Find where the given text appears and provide that cell's center as (x, y) coordinate. 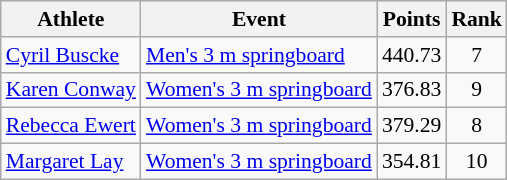
Rank (476, 19)
Cyril Buscke (71, 55)
440.73 (412, 55)
Athlete (71, 19)
Margaret Lay (71, 162)
10 (476, 162)
Karen Conway (71, 90)
379.29 (412, 126)
Points (412, 19)
9 (476, 90)
8 (476, 126)
Event (259, 19)
Men's 3 m springboard (259, 55)
7 (476, 55)
Rebecca Ewert (71, 126)
354.81 (412, 162)
376.83 (412, 90)
